Return the [X, Y] coordinate for the center point of the cell that contains the specified text.  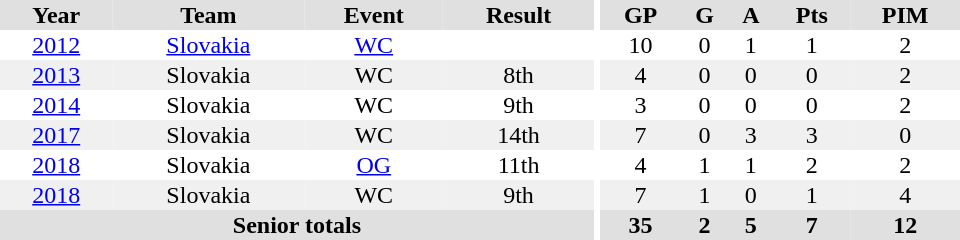
2017 [56, 135]
G [705, 15]
35 [641, 225]
PIM [905, 15]
8th [518, 75]
11th [518, 165]
Year [56, 15]
Pts [812, 15]
Team [208, 15]
5 [750, 225]
12 [905, 225]
Event [374, 15]
Result [518, 15]
2013 [56, 75]
2012 [56, 45]
A [750, 15]
Senior totals [297, 225]
GP [641, 15]
2014 [56, 105]
14th [518, 135]
10 [641, 45]
OG [374, 165]
